Extract the [X, Y] coordinate from the center of the cell holding the provided text.  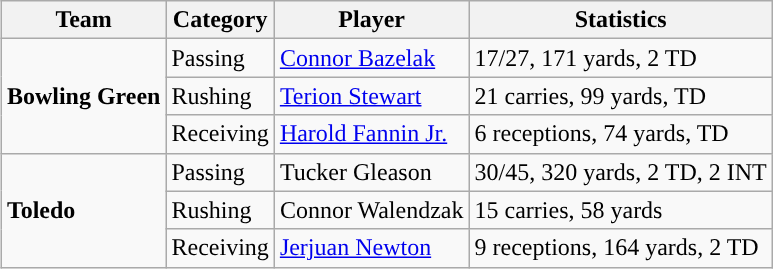
17/27, 171 yards, 2 TD [620, 58]
Toledo [84, 210]
Connor Bazelak [372, 58]
9 receptions, 164 yards, 2 TD [620, 248]
Terion Stewart [372, 96]
Connor Walendzak [372, 210]
Jerjuan Newton [372, 248]
6 receptions, 74 yards, TD [620, 134]
Tucker Gleason [372, 172]
21 carries, 99 yards, TD [620, 96]
30/45, 320 yards, 2 TD, 2 INT [620, 172]
Bowling Green [84, 96]
Team [84, 20]
Category [220, 20]
Harold Fannin Jr. [372, 134]
Player [372, 20]
Statistics [620, 20]
15 carries, 58 yards [620, 210]
